Locate the cell with the specified text and output its [X, Y] center coordinate. 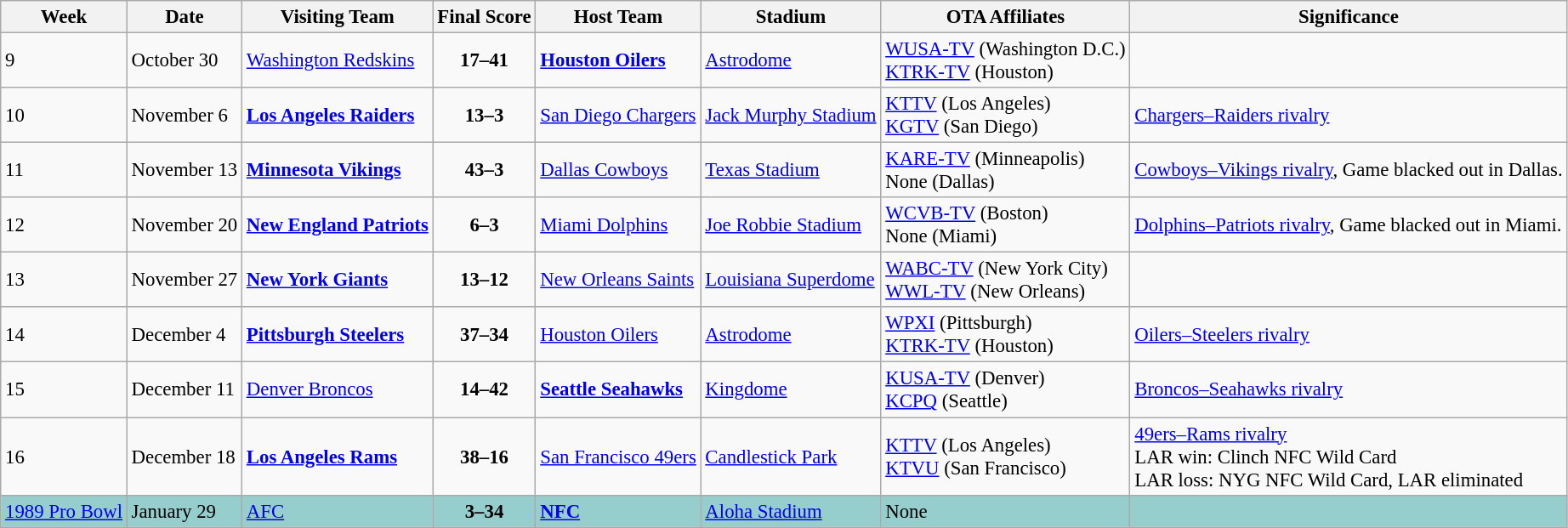
November 20 [184, 224]
WABC-TV (New York City)WWL-TV (New Orleans) [1005, 281]
37–34 [485, 335]
WCVB-TV (Boston)None (Miami) [1005, 224]
16 [65, 457]
1989 Pro Bowl [65, 511]
43–3 [485, 170]
3–34 [485, 511]
15 [65, 389]
NFC [618, 511]
December 4 [184, 335]
Oilers–Steelers rivalry [1349, 335]
New Orleans Saints [618, 281]
San Diego Chargers [618, 116]
KTTV (Los Angeles)KGTV (San Diego) [1005, 116]
Joe Robbie Stadium [791, 224]
Visiting Team [338, 17]
San Francisco 49ers [618, 457]
KUSA-TV (Denver)KCPQ (Seattle) [1005, 389]
Kingdome [791, 389]
Dallas Cowboys [618, 170]
January 29 [184, 511]
WPXI (Pittsburgh)KTRK-TV (Houston) [1005, 335]
13 [65, 281]
17–41 [485, 61]
Final Score [485, 17]
Minnesota Vikings [338, 170]
Jack Murphy Stadium [791, 116]
November 6 [184, 116]
New York Giants [338, 281]
Week [65, 17]
November 27 [184, 281]
49ers–Rams rivalryLAR win: Clinch NFC Wild CardLAR loss: NYG NFC Wild Card, LAR eliminated [1349, 457]
12 [65, 224]
14 [65, 335]
December 18 [184, 457]
December 11 [184, 389]
38–16 [485, 457]
11 [65, 170]
Washington Redskins [338, 61]
14–42 [485, 389]
KTTV (Los Angeles)KTVU (San Francisco) [1005, 457]
Stadium [791, 17]
9 [65, 61]
AFC [338, 511]
Pittsburgh Steelers [338, 335]
Date [184, 17]
Denver Broncos [338, 389]
Miami Dolphins [618, 224]
October 30 [184, 61]
None [1005, 511]
Los Angeles Raiders [338, 116]
November 13 [184, 170]
Candlestick Park [791, 457]
New England Patriots [338, 224]
Dolphins–Patriots rivalry, Game blacked out in Miami. [1349, 224]
Seattle Seahawks [618, 389]
Broncos–Seahawks rivalry [1349, 389]
Significance [1349, 17]
WUSA-TV (Washington D.C.)KTRK-TV (Houston) [1005, 61]
Los Angeles Rams [338, 457]
KARE-TV (Minneapolis)None (Dallas) [1005, 170]
Host Team [618, 17]
13–12 [485, 281]
6–3 [485, 224]
13–3 [485, 116]
Louisiana Superdome [791, 281]
Aloha Stadium [791, 511]
Cowboys–Vikings rivalry, Game blacked out in Dallas. [1349, 170]
Chargers–Raiders rivalry [1349, 116]
10 [65, 116]
OTA Affiliates [1005, 17]
Texas Stadium [791, 170]
